Identify which cell holds the provided text, then report its [X, Y] central coordinate. 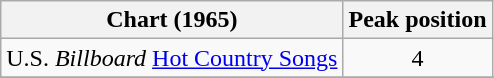
4 [418, 58]
Peak position [418, 20]
Chart (1965) [172, 20]
U.S. Billboard Hot Country Songs [172, 58]
